Search for the cell housing the specified text and yield its (x, y) center coordinate. 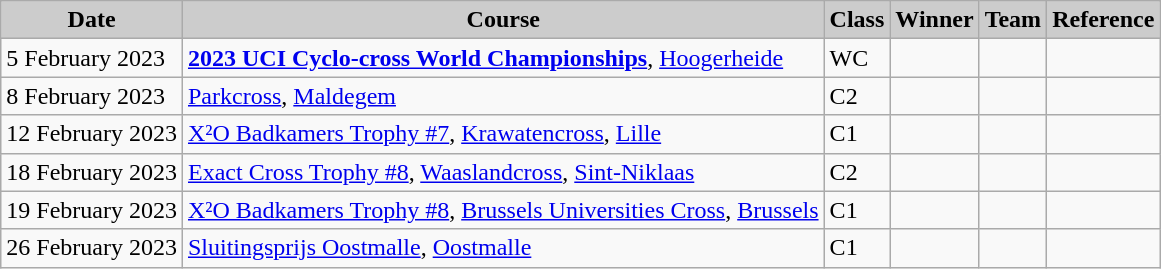
Team (1013, 20)
WC (857, 58)
X²O Badkamers Trophy #7, Krawatencross, Lille (503, 134)
5 February 2023 (92, 58)
Course (503, 20)
Reference (1104, 20)
Winner (934, 20)
X²O Badkamers Trophy #8, Brussels Universities Cross, Brussels (503, 210)
26 February 2023 (92, 248)
Sluitingsprijs Oostmalle, Oostmalle (503, 248)
Date (92, 20)
Parkcross, Maldegem (503, 96)
Exact Cross Trophy #8, Waaslandcross, Sint-Niklaas (503, 172)
Class (857, 20)
8 February 2023 (92, 96)
2023 UCI Cyclo-cross World Championships, Hoogerheide (503, 58)
19 February 2023 (92, 210)
12 February 2023 (92, 134)
18 February 2023 (92, 172)
